Detect which cell encompasses the target text, then output its (x, y) center coordinate. 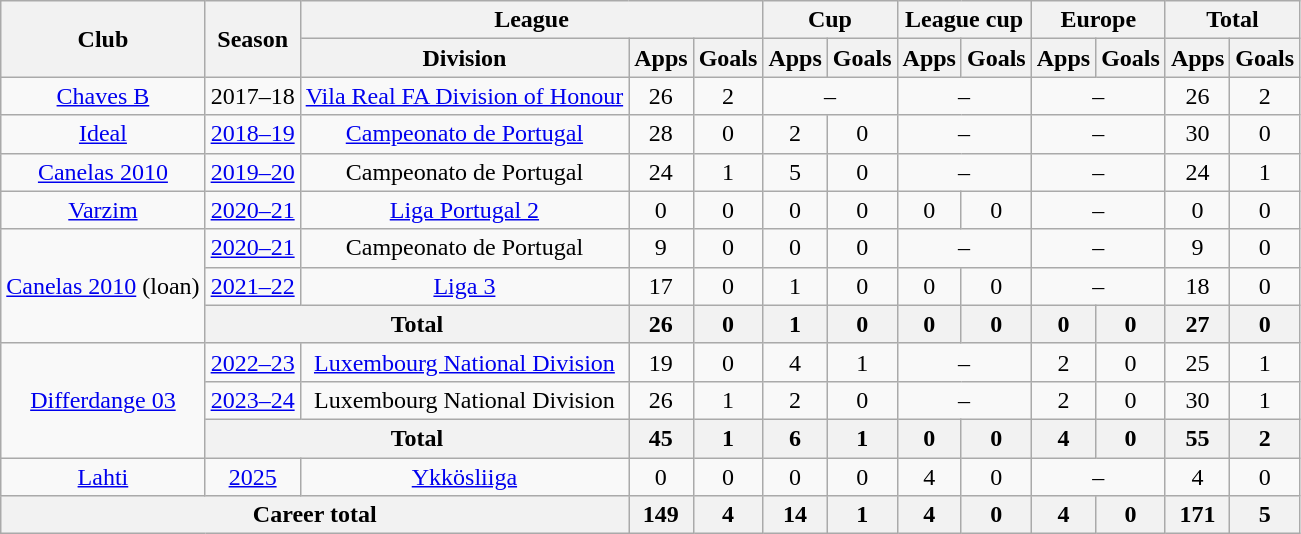
League cup (964, 20)
Varzim (103, 210)
Cup (830, 20)
Ideal (103, 134)
Liga Portugal 2 (464, 210)
45 (661, 438)
Europe (1098, 20)
Lahti (103, 477)
2021–22 (252, 286)
Club (103, 39)
Ykkösliiga (464, 477)
2018–19 (252, 134)
Vila Real FA Division of Honour (464, 96)
149 (661, 515)
Chaves B (103, 96)
Liga 3 (464, 286)
17 (661, 286)
2023–24 (252, 400)
Division (464, 58)
18 (1197, 286)
Canelas 2010 (103, 172)
6 (795, 438)
14 (795, 515)
2019–20 (252, 172)
Season (252, 39)
28 (661, 134)
2022–23 (252, 362)
League (532, 20)
Differdange 03 (103, 400)
55 (1197, 438)
Career total (315, 515)
Canelas 2010 (loan) (103, 286)
2025 (252, 477)
171 (1197, 515)
25 (1197, 362)
2017–18 (252, 96)
27 (1197, 324)
19 (661, 362)
